Find where the given text appears and provide that cell's center as [X, Y] coordinate. 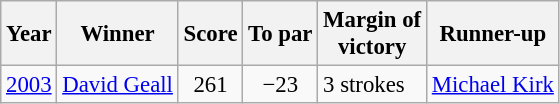
2003 [29, 85]
261 [210, 85]
Margin ofvictory [372, 34]
To par [280, 34]
Winner [118, 34]
Runner-up [492, 34]
3 strokes [372, 85]
Michael Kirk [492, 85]
Year [29, 34]
−23 [280, 85]
Score [210, 34]
David Geall [118, 85]
